Locate the cell with the specified text and output its (x, y) center coordinate. 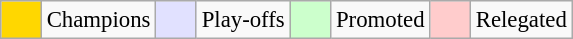
Play-offs (243, 20)
Promoted (380, 20)
Champions (98, 20)
Relegated (521, 20)
